Identify which cell holds the provided text, then report its [x, y] central coordinate. 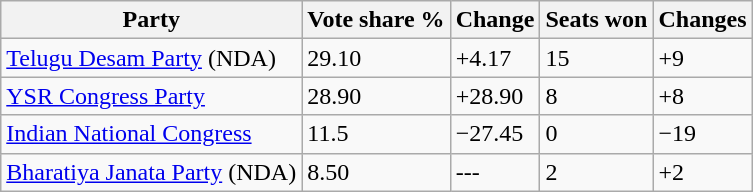
+8 [702, 96]
−27.45 [495, 134]
+2 [702, 172]
Party [152, 20]
+4.17 [495, 58]
28.90 [376, 96]
Vote share % [376, 20]
Telugu Desam Party (NDA) [152, 58]
Indian National Congress [152, 134]
0 [596, 134]
Seats won [596, 20]
15 [596, 58]
11.5 [376, 134]
Change [495, 20]
--- [495, 172]
8.50 [376, 172]
+9 [702, 58]
8 [596, 96]
Changes [702, 20]
2 [596, 172]
YSR Congress Party [152, 96]
Bharatiya Janata Party (NDA) [152, 172]
−19 [702, 134]
29.10 [376, 58]
+28.90 [495, 96]
